Return the [x, y] coordinate for the center point of the cell that contains the specified text.  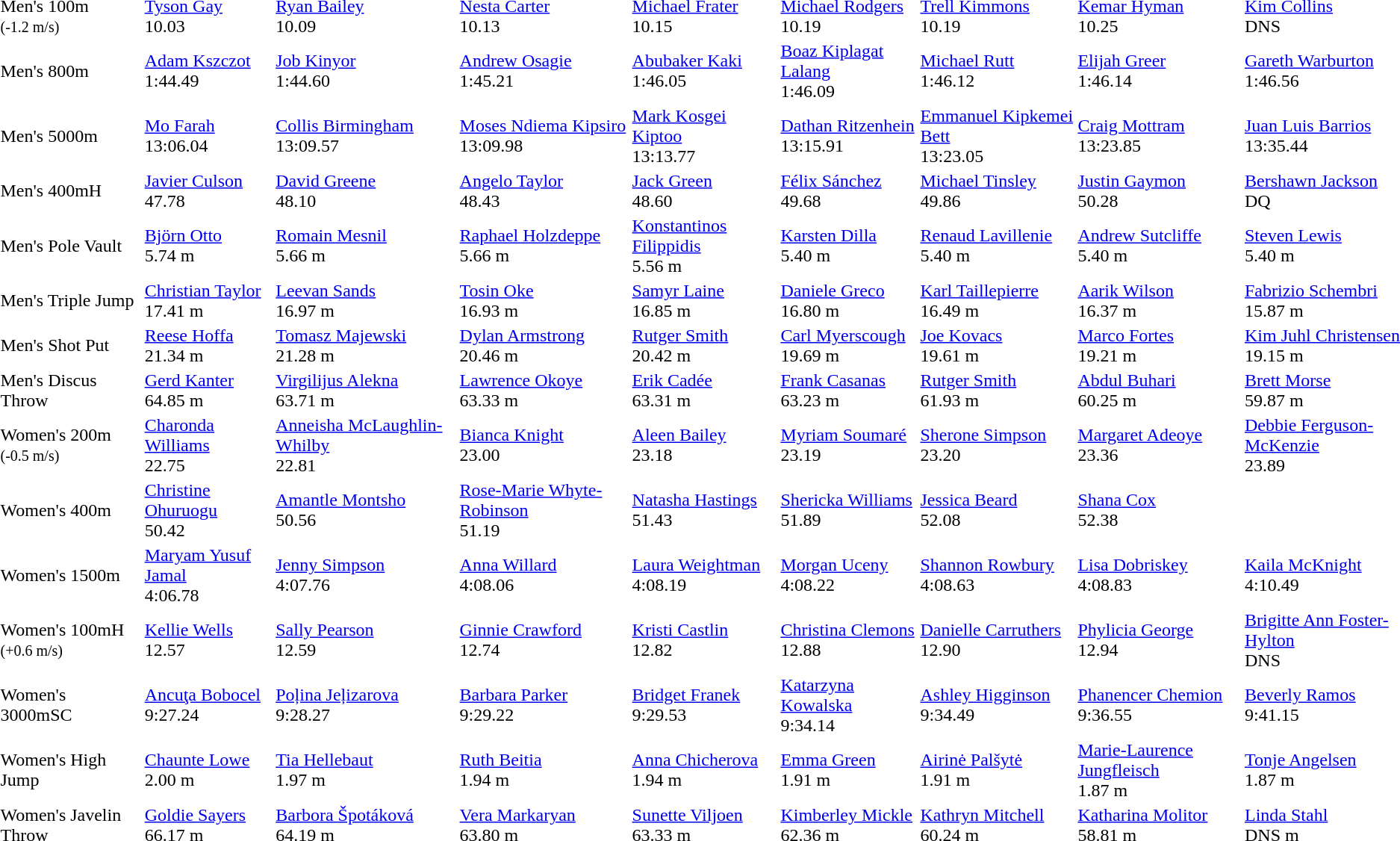
Frank Casanas 63.23 m [848, 390]
Job Kinyor 1:44.60 [366, 71]
Björn Otto 5.74 m [208, 246]
Dathan Ritzenhein 13:15.91 [848, 136]
Marie-Laurence Jungfleisch 1.87 m [1159, 770]
Reese Hoffa 21.34 m [208, 345]
Katarzyna Kowalska 9:34.14 [848, 705]
Charonda Williams 22.75 [208, 445]
Javier Culson 47.78 [208, 191]
Adam Kszczot 1:44.49 [208, 71]
Moses Ndiema Kipsiro 13:09.98 [544, 136]
Sherone Simpson 23.20 [997, 445]
Mo Farah 13:06.04 [208, 136]
Rose-Marie Whyte-Robinson 51.19 [544, 510]
Anneisha McLaughlin-Whilby 22.81 [366, 445]
Kellie Wells 12.57 [208, 640]
Romain Mesnil 5.66 m [366, 246]
Jack Green 48.60 [704, 191]
Mark Kosgei Kiptoo 13:13.77 [704, 136]
Abdul Buhari 60.25 m [1159, 390]
Ashley Higginson 9:34.49 [997, 705]
Leevan Sands 16.97 m [366, 300]
Boaz Kiplagat Lalang 1:46.09 [848, 71]
Shericka Williams 51.89 [848, 510]
Jenny Simpson 4:07.76 [366, 575]
Sally Pearson 12.59 [366, 640]
Samyr Laine 16.85 m [704, 300]
Konstantinos Filippidis 5.56 m [704, 246]
Joe Kovacs 19.61 m [997, 345]
Margaret Adeoye 23.36 [1159, 445]
Maryam Yusuf Jamal 4:06.78 [208, 575]
Ginnie Crawford 12.74 [544, 640]
Anna Chicherova 1.94 m [704, 770]
Ancuţa Bobocel 9:27.24 [208, 705]
Laura Weightman 4:08.19 [704, 575]
Andrew Sutcliffe 5.40 m [1159, 246]
Kristi Castlin 12.82 [704, 640]
Airinė Palšytė 1.91 m [997, 770]
Natasha Hastings 51.43 [704, 510]
Poļina Jeļizarova 9:28.27 [366, 705]
Christina Clemons 12.88 [848, 640]
Jessica Beard 52.08 [997, 510]
Barbara Parker 9:29.22 [544, 705]
Bianca Knight 23.00 [544, 445]
David Greene 48.10 [366, 191]
Andrew Osagie 1:45.21 [544, 71]
Justin Gaymon 50.28 [1159, 191]
Ruth Beitia 1.94 m [544, 770]
Rutger Smith 20.42 m [704, 345]
Renaud Lavillenie 5.40 m [997, 246]
Lawrence Okoye 63.33 m [544, 390]
Craig Mottram 13:23.85 [1159, 136]
Chaunte Lowe 2.00 m [208, 770]
Emma Green 1.91 m [848, 770]
Shana Cox 52.38 [1159, 510]
Christian Taylor 17.41 m [208, 300]
Amantle Montsho 50.56 [366, 510]
Dylan Armstrong 20.46 m [544, 345]
Karsten Dilla 5.40 m [848, 246]
Rutger Smith 61.93 m [997, 390]
Aarik Wilson 16.37 m [1159, 300]
Lisa Dobriskey 4:08.83 [1159, 575]
Morgan Uceny 4:08.22 [848, 575]
Bridget Franek 9:29.53 [704, 705]
Daniele Greco 16.80 m [848, 300]
Michael Tinsley 49.86 [997, 191]
Danielle Carruthers 12.90 [997, 640]
Gerd Kanter 64.85 m [208, 390]
Michael Rutt 1:46.12 [997, 71]
Christine Ohuruogu 50.42 [208, 510]
Collis Birmingham 13:09.57 [366, 136]
Elijah Greer 1:46.14 [1159, 71]
Karl Taillepierre 16.49 m [997, 300]
Carl Myerscough 19.69 m [848, 345]
Tosin Oke 16.93 m [544, 300]
Tomasz Majewski 21.28 m [366, 345]
Angelo Taylor 48.43 [544, 191]
Abubaker Kaki 1:46.05 [704, 71]
Phylicia George 12.94 [1159, 640]
Marco Fortes 19.21 m [1159, 345]
Emmanuel Kipkemei Bett 13:23.05 [997, 136]
Raphael Holzdeppe 5.66 m [544, 246]
Myriam Soumaré 23.19 [848, 445]
Shannon Rowbury 4:08.63 [997, 575]
Virgilijus Alekna 63.71 m [366, 390]
Félix Sánchez 49.68 [848, 191]
Anna Willard 4:08.06 [544, 575]
Phanencer Chemion 9:36.55 [1159, 705]
Aleen Bailey 23.18 [704, 445]
Tia Hellebaut 1.97 m [366, 770]
Erik Cadée 63.31 m [704, 390]
